Identify which cell holds the provided text, then report its [X, Y] central coordinate. 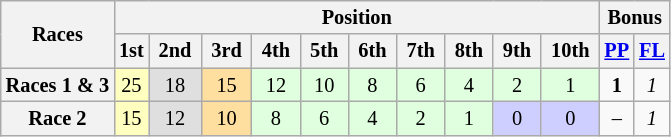
18 [176, 85]
Races [58, 34]
FL [652, 51]
4th [276, 51]
Race 2 [58, 118]
9th [517, 51]
8th [469, 51]
Bonus [635, 17]
2nd [176, 51]
7th [420, 51]
1st [132, 51]
Races 1 & 3 [58, 85]
3rd [226, 51]
Position [356, 17]
25 [132, 85]
6th [372, 51]
– [618, 118]
PP [618, 51]
5th [324, 51]
10th [570, 51]
